From the cell containing the given text, extract its center point as (x, y) coordinate. 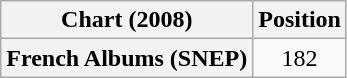
Chart (2008) (127, 20)
Position (300, 20)
182 (300, 58)
French Albums (SNEP) (127, 58)
